For the text-containing cell, return its midpoint in [X, Y] coordinate format. 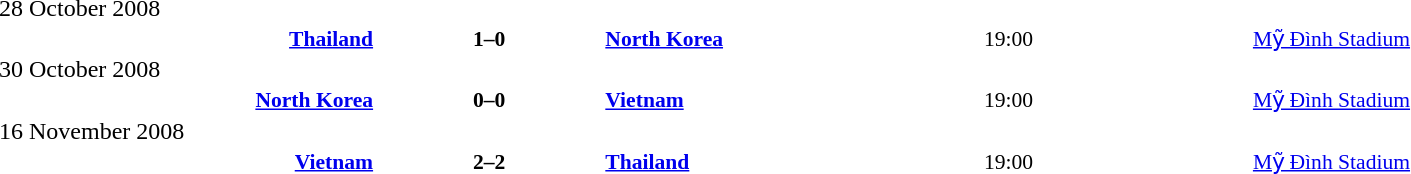
Vietnam [792, 100]
North Korea [792, 38]
0–0 [489, 100]
1–0 [489, 38]
